Determine the [x, y] coordinate at the center of the cell enclosing the given text.  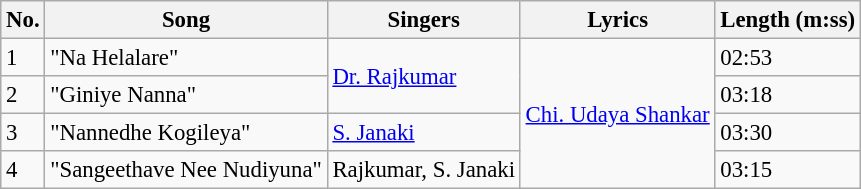
1 [23, 58]
02:53 [788, 58]
03:15 [788, 170]
03:30 [788, 133]
Singers [424, 20]
Song [186, 20]
03:18 [788, 95]
"Sangeethave Nee Nudiyuna" [186, 170]
"Nannedhe Kogileya" [186, 133]
4 [23, 170]
Chi. Udaya Shankar [618, 114]
S. Janaki [424, 133]
"Giniye Nanna" [186, 95]
Length (m:ss) [788, 20]
3 [23, 133]
Lyrics [618, 20]
Dr. Rajkumar [424, 76]
No. [23, 20]
"Na Helalare" [186, 58]
Rajkumar, S. Janaki [424, 170]
2 [23, 95]
